Search for the cell housing the specified text and yield its (X, Y) center coordinate. 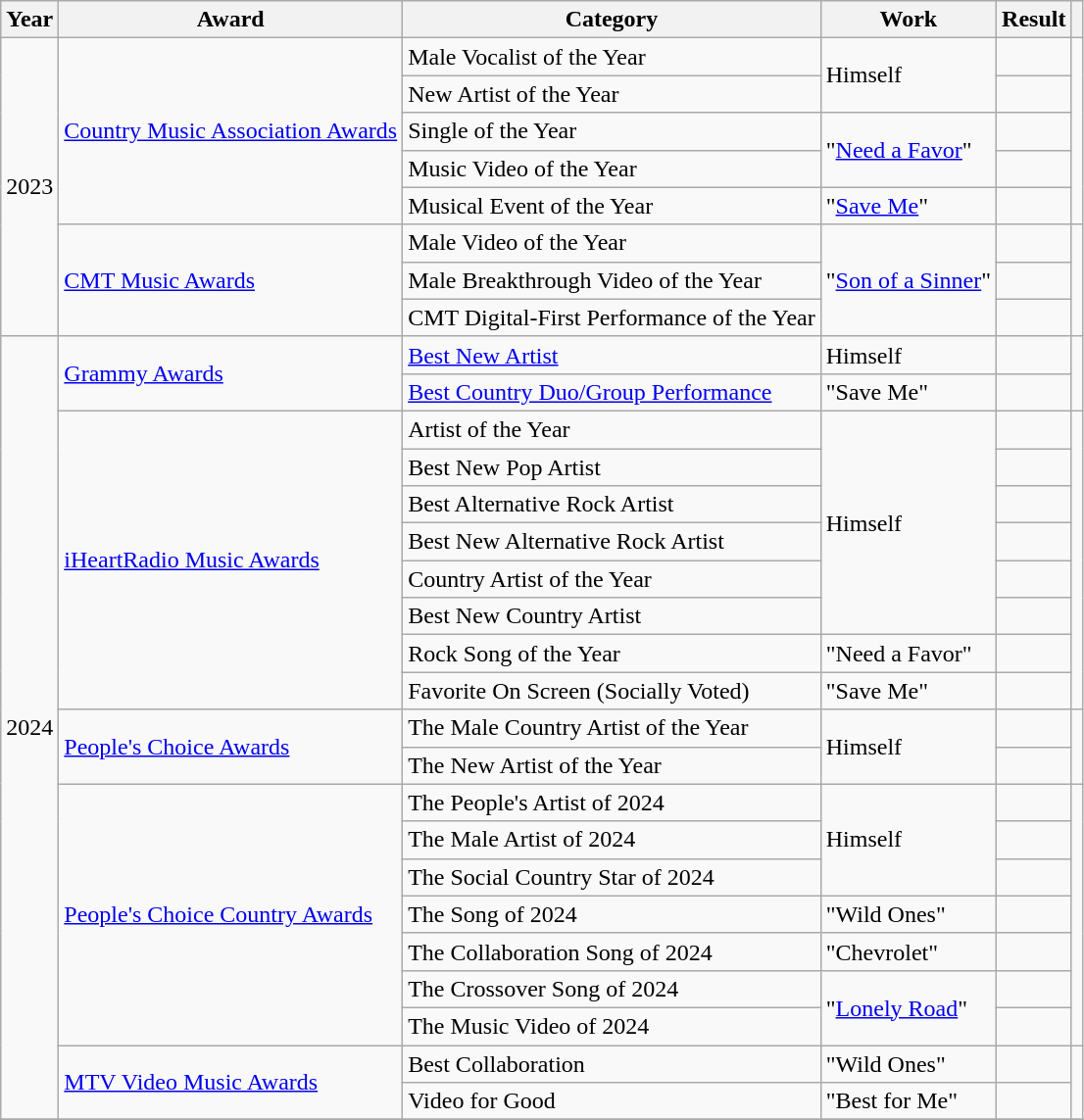
The People's Artist of 2024 (612, 803)
Category (612, 20)
Award (231, 20)
Grammy Awards (231, 373)
Artist of the Year (612, 429)
Favorite On Screen (Socially Voted) (612, 691)
People's Choice Country Awards (231, 914)
Music Video of the Year (612, 169)
Single of the Year (612, 131)
The Male Artist of 2024 (612, 840)
Country Artist of the Year (612, 579)
Male Breakthrough Video of the Year (612, 280)
"Chevrolet" (908, 951)
2024 (29, 727)
CMT Digital-First Performance of the Year (612, 317)
Musical Event of the Year (612, 206)
Best Country Duo/Group Performance (612, 392)
Rock Song of the Year (612, 654)
"Son of a Sinner" (908, 280)
Result (1034, 20)
Best New Country Artist (612, 616)
"Best for Me" (908, 1101)
New Artist of the Year (612, 94)
CMT Music Awards (231, 280)
2023 (29, 187)
The Collaboration Song of 2024 (612, 951)
Best New Pop Artist (612, 467)
Work (908, 20)
The Song of 2024 (612, 914)
Year (29, 20)
Video for Good (612, 1101)
Best Alternative Rock Artist (612, 505)
The Music Video of 2024 (612, 1026)
Best Collaboration (612, 1063)
"Lonely Road" (908, 1007)
iHeartRadio Music Awards (231, 560)
The New Artist of the Year (612, 765)
Best New Artist (612, 355)
Best New Alternative Rock Artist (612, 542)
MTV Video Music Awards (231, 1082)
People's Choice Awards (231, 747)
The Social Country Star of 2024 (612, 877)
Country Music Association Awards (231, 131)
Male Vocalist of the Year (612, 57)
Male Video of the Year (612, 243)
The Male Country Artist of the Year (612, 728)
The Crossover Song of 2024 (612, 989)
